Search for the cell housing the specified text and yield its [X, Y] center coordinate. 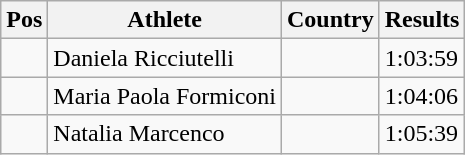
1:04:06 [422, 96]
Pos [24, 20]
1:03:59 [422, 58]
Results [422, 20]
Natalia Marcenco [165, 134]
Athlete [165, 20]
Daniela Ricciutelli [165, 58]
1:05:39 [422, 134]
Country [331, 20]
Maria Paola Formiconi [165, 96]
